Find where the given text appears and provide that cell's center as (X, Y) coordinate. 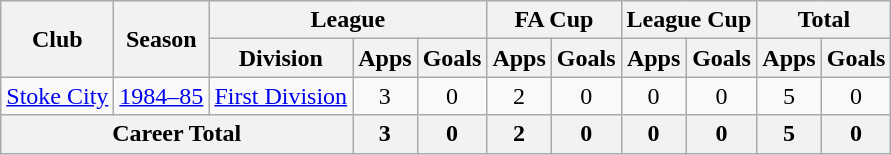
FA Cup (554, 20)
Total (824, 20)
Club (58, 39)
Division (281, 58)
League (348, 20)
Stoke City (58, 96)
1984–85 (162, 96)
First Division (281, 96)
Season (162, 39)
League Cup (689, 20)
Career Total (177, 134)
